Provide the [X, Y] coordinate of the cell's center where the given text is located.  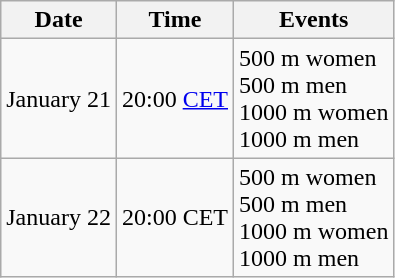
Events [314, 20]
Date [59, 20]
January 22 [59, 218]
Time [174, 20]
January 21 [59, 98]
